Find where the given text appears and provide that cell's center as (X, Y) coordinate. 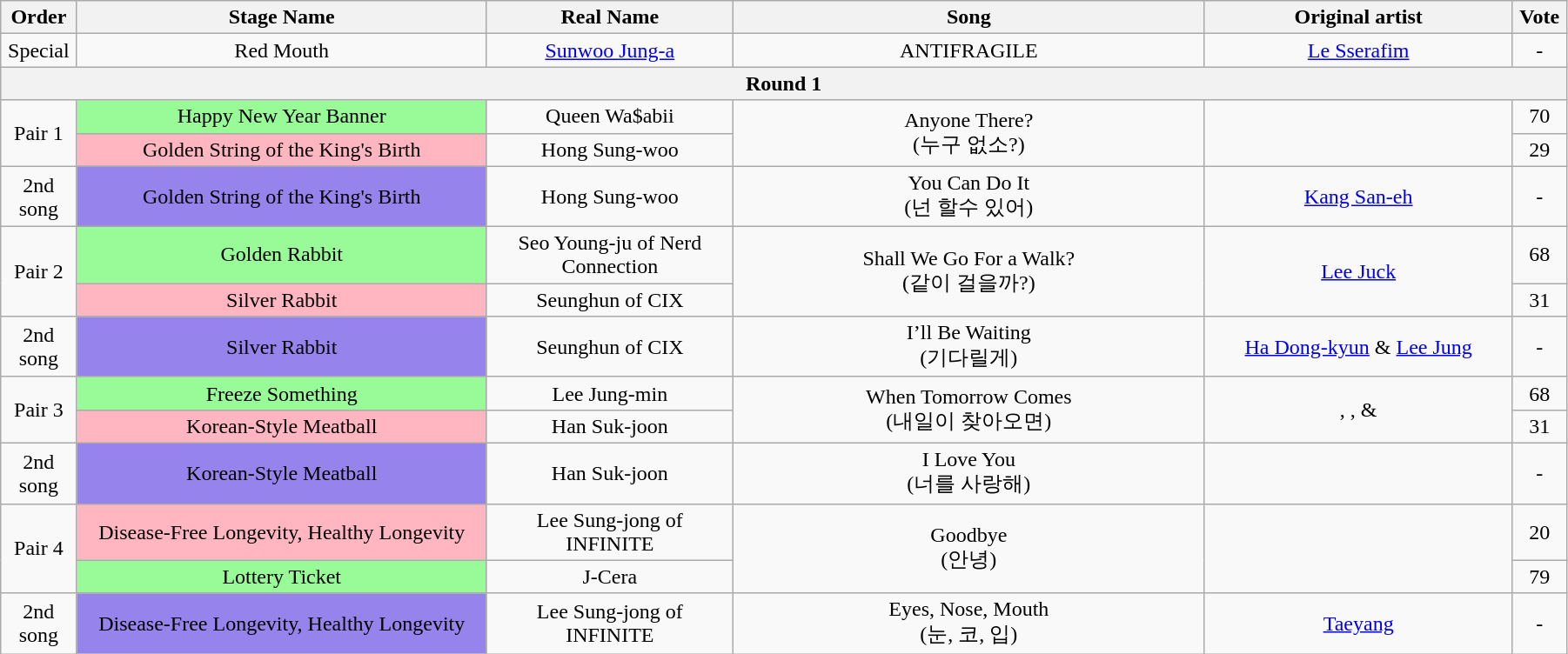
Anyone There?(누구 없소?) (968, 133)
, , & (1358, 410)
Vote (1539, 17)
Ha Dong-kyun & Lee Jung (1358, 347)
Real Name (609, 17)
Pair 4 (38, 548)
29 (1539, 150)
Pair 3 (38, 410)
Seo Young-ju of Nerd Connection (609, 256)
Freeze Something (282, 393)
70 (1539, 117)
Lottery Ticket (282, 577)
Pair 1 (38, 133)
79 (1539, 577)
Lee Juck (1358, 271)
Eyes, Nose, Mouth(눈, 코, 입) (968, 624)
When Tomorrow Comes(내일이 찾아오면) (968, 410)
Round 1 (784, 83)
Sunwoo Jung-a (609, 50)
Pair 2 (38, 271)
Original artist (1358, 17)
Stage Name (282, 17)
J-Cera (609, 577)
Goodbye(안녕) (968, 548)
Song (968, 17)
Order (38, 17)
Special (38, 50)
Kang San-eh (1358, 197)
Taeyang (1358, 624)
Lee Jung-min (609, 393)
Red Mouth (282, 50)
I’ll Be Waiting(기다릴게) (968, 347)
Le Sserafim (1358, 50)
Happy New Year Banner (282, 117)
You Can Do It(넌 할수 있어) (968, 197)
ANTIFRAGILE (968, 50)
Queen Wa$abii (609, 117)
I Love You(너를 사랑해) (968, 473)
Golden Rabbit (282, 256)
20 (1539, 532)
Shall We Go For a Walk?(같이 걸을까?) (968, 271)
